Return [x, y] of the center of cell containing provided text 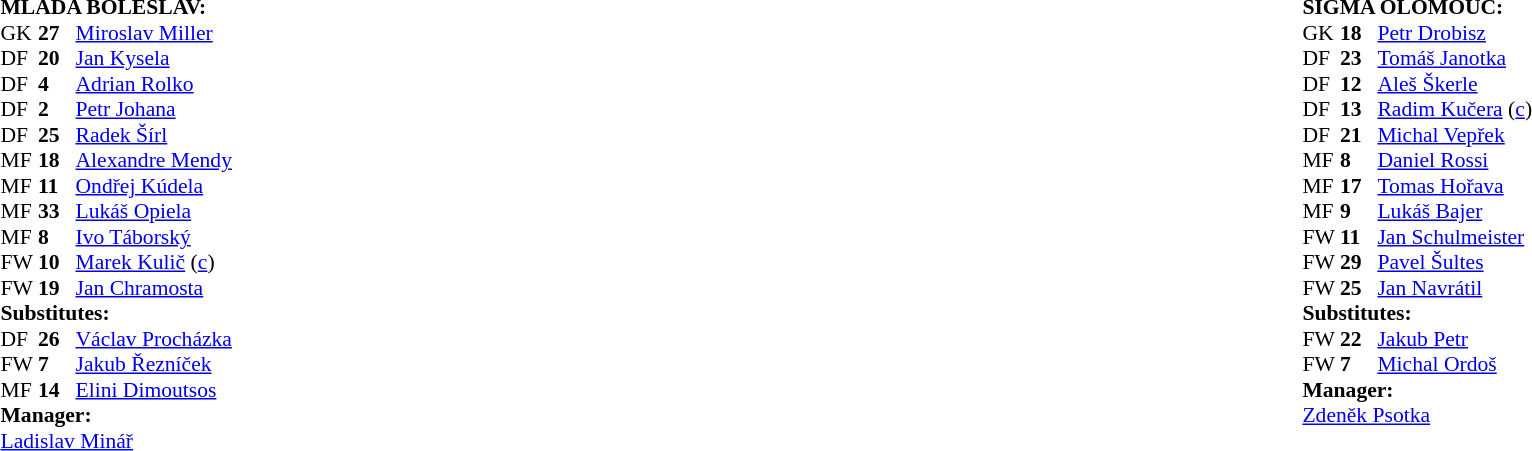
Daniel Rossi [1454, 161]
Ondřej Kúdela [154, 186]
Miroslav Miller [154, 33]
Michal Ordoš [1454, 365]
19 [57, 288]
Adrian Rolko [154, 84]
2 [57, 109]
4 [57, 84]
23 [1359, 59]
14 [57, 390]
33 [57, 211]
Václav Procházka [154, 339]
Jakub Řezníček [154, 365]
26 [57, 339]
Tomáš Janotka [1454, 59]
Jan Kysela [154, 59]
Jan Navrátil [1454, 288]
17 [1359, 186]
Jan Chramosta [154, 288]
Michal Vepřek [1454, 135]
Alexandre Mendy [154, 161]
Tomas Hořava [1454, 186]
Elini Dimoutsos [154, 390]
9 [1359, 211]
Radek Šírl [154, 135]
Lukáš Opiela [154, 211]
13 [1359, 109]
12 [1359, 84]
Ivo Táborský [154, 237]
21 [1359, 135]
Petr Johana [154, 109]
20 [57, 59]
27 [57, 33]
22 [1359, 339]
Radim Kučera (c) [1454, 109]
Jan Schulmeister [1454, 237]
29 [1359, 263]
Zdeněk Psotka [1417, 415]
10 [57, 263]
Pavel Šultes [1454, 263]
Petr Drobisz [1454, 33]
Aleš Škerle [1454, 84]
Lukáš Bajer [1454, 211]
Marek Kulič (c) [154, 263]
Jakub Petr [1454, 339]
